Return the (x, y) coordinate for the center point of the cell that contains the specified text.  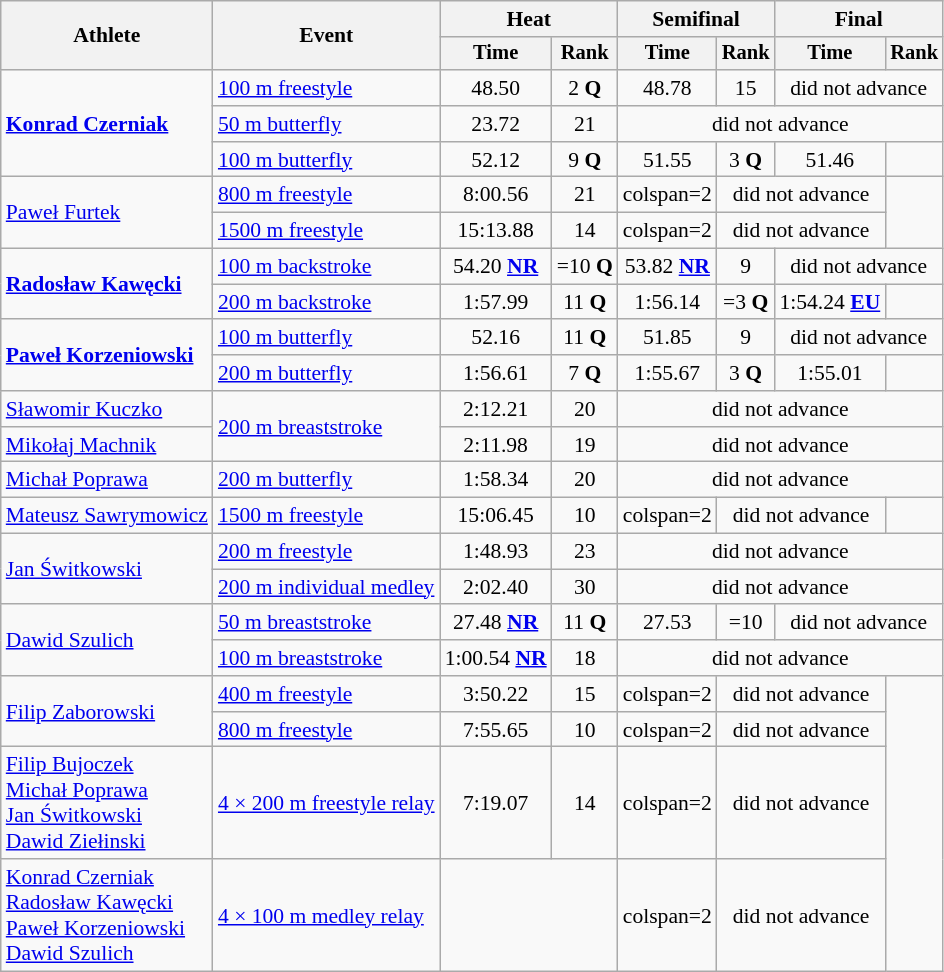
23.72 (496, 124)
54.20 NR (496, 267)
Paweł Korzeniowski (107, 356)
15:13.88 (496, 231)
Mikołaj Machnik (107, 445)
19 (585, 445)
Radosław Kawęcki (107, 284)
4 × 200 m freestyle relay (326, 803)
100 m breaststroke (326, 658)
2:02.40 (496, 587)
48.78 (668, 88)
30 (585, 587)
Heat (529, 19)
23 (585, 552)
100 m backstroke (326, 267)
51.46 (830, 160)
50 m breaststroke (326, 623)
15:06.45 (496, 516)
Konrad Czerniak (107, 124)
Paweł Furtek (107, 212)
Dawid Szulich (107, 640)
1:57.99 (496, 302)
52.12 (496, 160)
50 m butterfly (326, 124)
1:00.54 NR (496, 658)
Event (326, 36)
=10 Q (585, 267)
=3 Q (746, 302)
1:58.34 (496, 480)
7 Q (585, 373)
51.85 (668, 338)
1:55.67 (668, 373)
1:56.61 (496, 373)
4 × 100 m medley relay (326, 915)
2:12.21 (496, 409)
200 m freestyle (326, 552)
3:50.22 (496, 694)
Final (858, 19)
18 (585, 658)
27.48 NR (496, 623)
1:56.14 (668, 302)
51.55 (668, 160)
2:11.98 (496, 445)
200 m individual medley (326, 587)
27.53 (668, 623)
Filip Zaborowski (107, 712)
8:00.56 (496, 195)
53.82 NR (668, 267)
52.16 (496, 338)
=10 (746, 623)
Mateusz Sawrymowicz (107, 516)
48.50 (496, 88)
9 Q (585, 160)
Konrad CzerniakRadosław KawęckiPaweł KorzeniowskiDawid Szulich (107, 915)
Sławomir Kuczko (107, 409)
Athlete (107, 36)
Jan Świtkowski (107, 570)
400 m freestyle (326, 694)
200 m backstroke (326, 302)
2 Q (585, 88)
200 m breaststroke (326, 426)
100 m freestyle (326, 88)
7:19.07 (496, 803)
7:55.65 (496, 730)
1:48.93 (496, 552)
Michał Poprawa (107, 480)
Filip BujoczekMichał PoprawaJan ŚwitkowskiDawid Ziełinski (107, 803)
1:55.01 (830, 373)
1:54.24 EU (830, 302)
Semifinal (696, 19)
